From the cell containing the given text, extract its center point as (X, Y) coordinate. 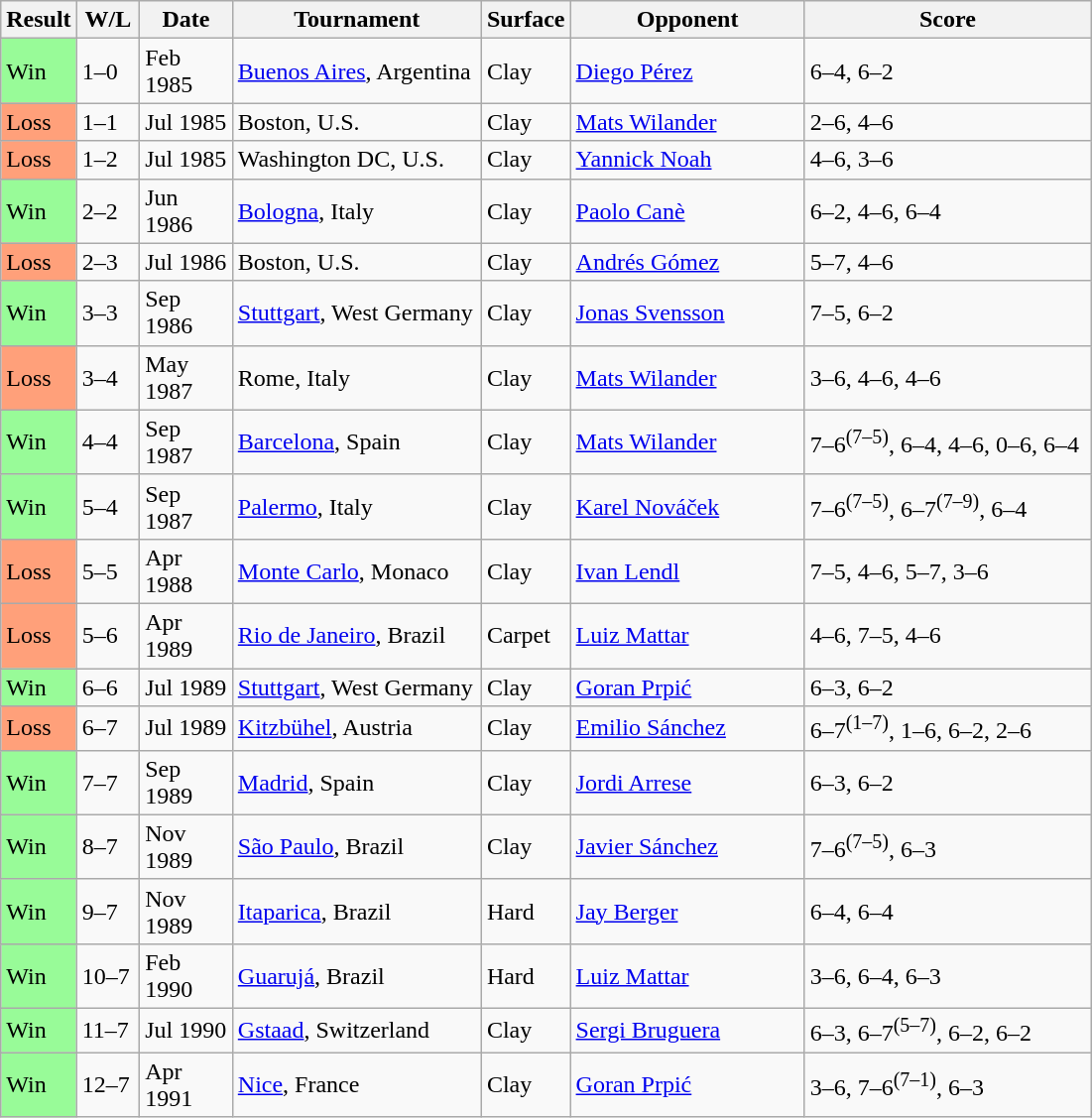
Kitzbühel, Austria (357, 728)
2–3 (108, 262)
9–7 (108, 911)
Washington DC, U.S. (357, 160)
Andrés Gómez (687, 262)
Date (186, 20)
7–6(7–5), 6–7(7–9), 6–4 (948, 506)
Jul 1986 (186, 262)
7–5, 6–2 (948, 313)
2–2 (108, 210)
Ivan Lendl (687, 571)
Javier Sánchez (687, 847)
Sep 1986 (186, 313)
6–7(1–7), 1–6, 6–2, 2–6 (948, 728)
6–7 (108, 728)
5–7, 4–6 (948, 262)
11–7 (108, 1030)
Monte Carlo, Monaco (357, 571)
Rio de Janeiro, Brazil (357, 635)
4–4 (108, 442)
5–4 (108, 506)
5–5 (108, 571)
Karel Nováček (687, 506)
Opponent (687, 20)
Apr 1991 (186, 1085)
2–6, 4–6 (948, 122)
Jul 1990 (186, 1030)
Rome, Italy (357, 377)
1–2 (108, 160)
12–7 (108, 1085)
Apr 1989 (186, 635)
6–6 (108, 687)
7–6(7–5), 6–4, 4–6, 0–6, 6–4 (948, 442)
3–3 (108, 313)
1–1 (108, 122)
4–6, 7–5, 4–6 (948, 635)
3–6, 7–6(7–1), 6–3 (948, 1085)
Sergi Bruguera (687, 1030)
Palermo, Italy (357, 506)
6–2, 4–6, 6–4 (948, 210)
Score (948, 20)
Yannick Noah (687, 160)
Tournament (357, 20)
1–0 (108, 71)
7–7 (108, 782)
10–7 (108, 976)
Surface (526, 20)
Jordi Arrese (687, 782)
Feb 1985 (186, 71)
Jay Berger (687, 911)
7–5, 4–6, 5–7, 3–6 (948, 571)
Nice, France (357, 1085)
8–7 (108, 847)
5–6 (108, 635)
Bologna, Italy (357, 210)
3–4 (108, 377)
W/L (108, 20)
7–6(7–5), 6–3 (948, 847)
Jun 1986 (186, 210)
Madrid, Spain (357, 782)
May 1987 (186, 377)
4–6, 3–6 (948, 160)
Barcelona, Spain (357, 442)
Diego Pérez (687, 71)
3–6, 6–4, 6–3 (948, 976)
Emilio Sánchez (687, 728)
Carpet (526, 635)
3–6, 4–6, 4–6 (948, 377)
Sep 1989 (186, 782)
Buenos Aires, Argentina (357, 71)
Feb 1990 (186, 976)
Guarujá, Brazil (357, 976)
Paolo Canè (687, 210)
Jonas Svensson (687, 313)
Gstaad, Switzerland (357, 1030)
Itaparica, Brazil (357, 911)
6–4, 6–4 (948, 911)
Apr 1988 (186, 571)
6–3, 6–7(5–7), 6–2, 6–2 (948, 1030)
Result (39, 20)
São Paulo, Brazil (357, 847)
6–4, 6–2 (948, 71)
